Extract the [x, y] coordinate from the center of the cell holding the provided text.  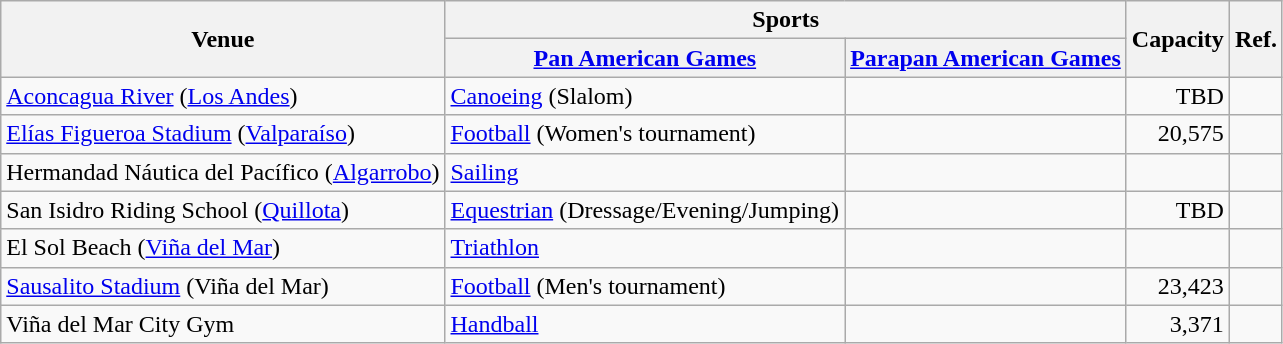
Parapan American Games [986, 58]
3,371 [1178, 324]
Sports [786, 20]
Canoeing (Slalom) [645, 96]
Viña del Mar City Gym [223, 324]
Football (Women's tournament) [645, 134]
20,575 [1178, 134]
Ref. [1256, 39]
Venue [223, 39]
Equestrian (Dressage/Evening/Jumping) [645, 210]
San Isidro Riding School (Quillota) [223, 210]
El Sol Beach (Viña del Mar) [223, 248]
Hermandad Náutica del Pacífico (Algarrobo) [223, 172]
Pan American Games [645, 58]
Football (Men's tournament) [645, 286]
Capacity [1178, 39]
Triathlon [645, 248]
Sailing [645, 172]
23,423 [1178, 286]
Aconcagua River (Los Andes) [223, 96]
Handball [645, 324]
Sausalito Stadium (Viña del Mar) [223, 286]
Elías Figueroa Stadium (Valparaíso) [223, 134]
